Identify which cell holds the provided text, then report its (x, y) central coordinate. 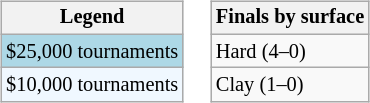
Legend (92, 18)
Hard (4–0) (290, 51)
$25,000 tournaments (92, 51)
Clay (1–0) (290, 85)
$10,000 tournaments (92, 85)
Finals by surface (290, 18)
